Search for the cell housing the specified text and yield its [X, Y] center coordinate. 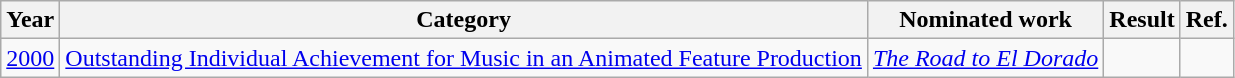
The Road to El Dorado [985, 58]
Result [1142, 20]
Nominated work [985, 20]
Outstanding Individual Achievement for Music in an Animated Feature Production [464, 58]
Year [30, 20]
2000 [30, 58]
Ref. [1206, 20]
Category [464, 20]
